Extract the [X, Y] coordinate from the center of the cell holding the provided text.  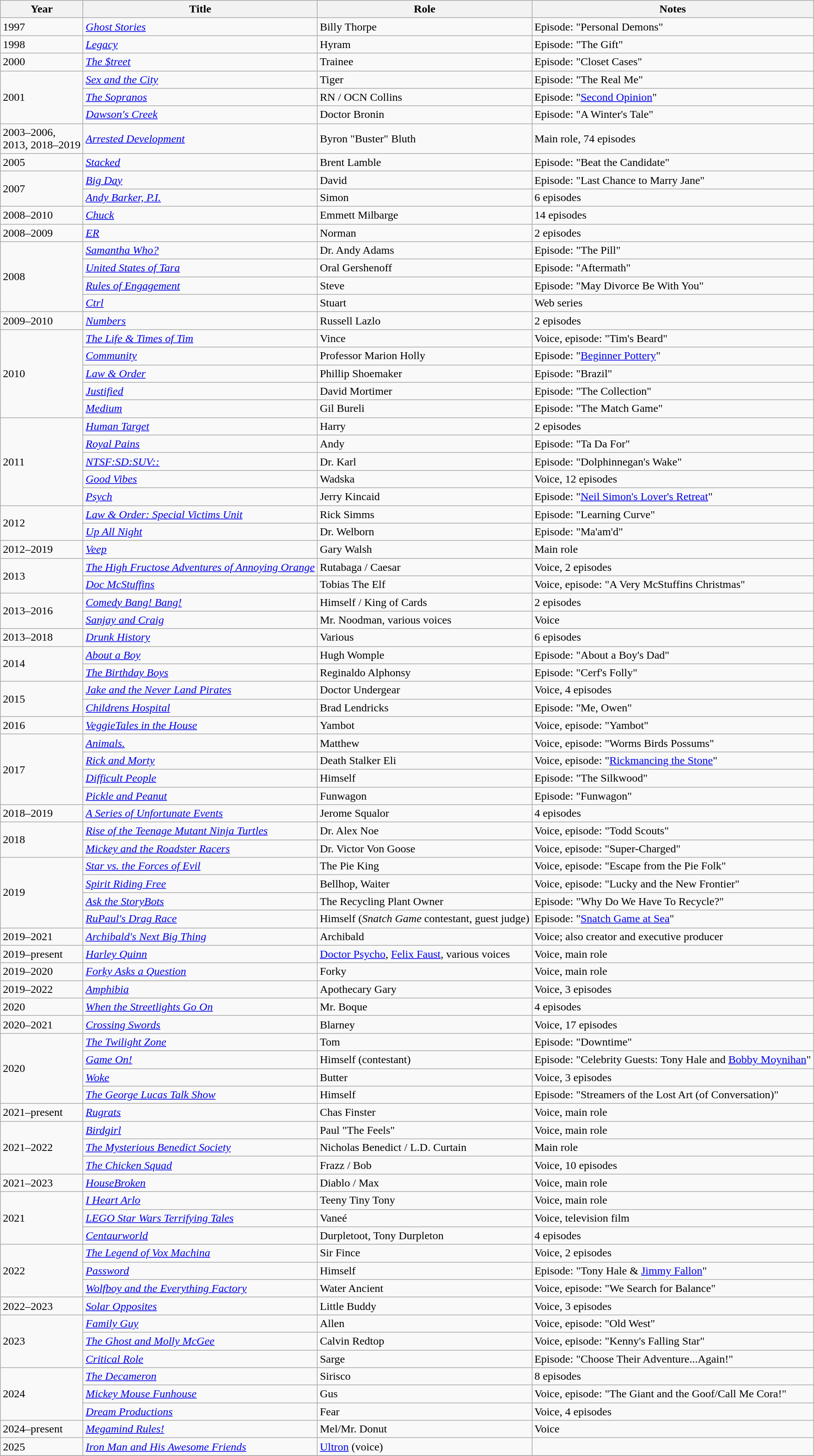
Game On! [201, 1059]
Episode: "Last Chance to Marry Jane" [673, 180]
Archibald [424, 936]
Mel/Mr. Donut [424, 1429]
Voice, episode: "Worms Birds Possums" [673, 743]
Rick Simms [424, 514]
Critical Role [201, 1358]
2021 [42, 1218]
Royal Pains [201, 444]
Mickey Mouse Funhouse [201, 1394]
2019–present [42, 954]
Ask the StoryBots [201, 901]
Wadska [424, 479]
2007 [42, 189]
Woke [201, 1077]
Ctrl [201, 303]
Dawson's Creek [201, 115]
Episode: "The Silkwood" [673, 778]
Yambot [424, 725]
Notes [673, 9]
Teeny Tiny Tony [424, 1200]
Norman [424, 232]
VeggieTales in the House [201, 725]
RN / OCN Collins [424, 97]
2019–2021 [42, 936]
Voice, episode: "We Search for Balance" [673, 1288]
The George Lucas Talk Show [201, 1095]
Calvin Redtop [424, 1341]
Voice, episode: "Old West" [673, 1323]
Voice, episode: "Escape from the Pie Folk" [673, 866]
2015 [42, 699]
Star vs. the Forces of Evil [201, 866]
Episode: "The Real Me" [673, 80]
Funwagon [424, 795]
Childrens Hospital [201, 708]
2013–2018 [42, 637]
Death Stalker Eli [424, 760]
2005 [42, 162]
Doctor Bronin [424, 115]
Gary Walsh [424, 550]
Solar Opposites [201, 1306]
Forky [424, 972]
Brent Lamble [424, 162]
Veep [201, 550]
The Birthday Boys [201, 673]
Doctor Undergear [424, 690]
Jake and the Never Land Pirates [201, 690]
Episode: "Aftermath" [673, 268]
2018 [42, 840]
Mr. Boque [424, 1007]
Comedy Bang! Bang! [201, 602]
The Twilight Zone [201, 1042]
2008 [42, 277]
2013 [42, 576]
Episode: "Why Do We Have To Recycle?" [673, 901]
Hugh Womple [424, 655]
HouseBroken [201, 1183]
2003–2006,2013, 2018–2019 [42, 139]
2017 [42, 769]
Voice, episode: "Kenny's Falling Star" [673, 1341]
Episode: "Me, Owen" [673, 708]
Episode: "Beat the Candidate" [673, 162]
Samantha Who? [201, 251]
Reginaldo Alphonsy [424, 673]
Hyram [424, 44]
Voice, episode: "Yambot" [673, 725]
Vince [424, 338]
2012–2019 [42, 550]
Harry [424, 426]
Role [424, 9]
Oral Gershenoff [424, 268]
Rise of the Teenage Mutant Ninja Turtles [201, 831]
Phillip Shoemaker [424, 373]
Law & Order [201, 373]
Sex and the City [201, 80]
Episode: "Ta Da For" [673, 444]
When the Streetlights Go On [201, 1007]
2018–2019 [42, 814]
2019 [42, 893]
Gil Bureli [424, 409]
Russell Lazlo [424, 321]
Rutabaga / Caesar [424, 567]
Harley Quinn [201, 954]
Episode: "Choose Their Adventure...Again!" [673, 1358]
Tom [424, 1042]
2019–2020 [42, 972]
Forky Asks a Question [201, 972]
Blarney [424, 1024]
Sir Fince [424, 1253]
Episode: "Tony Hale & Jimmy Fallon" [673, 1271]
Billy Thorpe [424, 27]
Episode: "The Match Game" [673, 409]
Dr. Victor Von Goose [424, 849]
The Decameron [201, 1376]
Voice, episode: "Rickmancing the Stone" [673, 760]
Voice, 17 episodes [673, 1024]
Sarge [424, 1358]
Episode: "Dolphinnegan's Wake" [673, 461]
Tiger [424, 80]
I Heart Arlo [201, 1200]
Fear [424, 1412]
Durpletoot, Tony Durpleton [424, 1236]
Gus [424, 1394]
Byron "Buster" Bluth [424, 139]
Vaneé [424, 1218]
Year [42, 9]
Brad Lendricks [424, 708]
Episode: "Neil Simon's Lover's Retreat" [673, 496]
1998 [42, 44]
Law & Order: Special Victims Unit [201, 514]
8 episodes [673, 1376]
Voice, episode: "The Giant and the Goof/Call Me Cora!" [673, 1394]
Simon [424, 197]
ER [201, 232]
Legacy [201, 44]
The Recycling Plant Owner [424, 901]
Jerry Kincaid [424, 496]
Tobias The Elf [424, 585]
Ultron (voice) [424, 1447]
Episode: "May Divorce Be With You" [673, 286]
Psych [201, 496]
Birdgirl [201, 1130]
Allen [424, 1323]
Dream Productions [201, 1412]
The Legend of Vox Machina [201, 1253]
Voice, episode: "A Very McStuffins Christmas" [673, 585]
Episode: "Funwagon" [673, 795]
2009–2010 [42, 321]
A Series of Unfortunate Events [201, 814]
Web series [673, 303]
Numbers [201, 321]
Sanjay and Craig [201, 620]
2012 [42, 523]
2013–2016 [42, 611]
2020–2021 [42, 1024]
David [424, 180]
2022–2023 [42, 1306]
LEGO Star Wars Terrifying Tales [201, 1218]
Voice, episode: "Super-Charged" [673, 849]
Professor Marion Holly [424, 356]
Justified [201, 391]
Main role, 74 episodes [673, 139]
Episode: "Closet Cases" [673, 62]
Episode: "The Pill" [673, 251]
Andy [424, 444]
RuPaul's Drag Race [201, 919]
Doc McStuffins [201, 585]
2021–2022 [42, 1148]
Dr. Welborn [424, 532]
NTSF:SD:SUV:: [201, 461]
2014 [42, 664]
Family Guy [201, 1323]
Voice, 10 episodes [673, 1165]
Nicholas Benedict / L.D. Curtain [424, 1148]
2021–present [42, 1113]
About a Boy [201, 655]
2019–2022 [42, 989]
Drunk History [201, 637]
Chas Finster [424, 1113]
Voice, episode: "Todd Scouts" [673, 831]
Password [201, 1271]
The Chicken Squad [201, 1165]
Apothecary Gary [424, 989]
Crossing Swords [201, 1024]
Voice, episode: "Tim's Beard" [673, 338]
Archibald's Next Big Thing [201, 936]
Rugrats [201, 1113]
Butter [424, 1077]
The $treet [201, 62]
Voice, 12 episodes [673, 479]
Paul "The Feels" [424, 1130]
Water Ancient [424, 1288]
2024 [42, 1394]
Iron Man and His Awesome Friends [201, 1447]
Mr. Noodman, various voices [424, 620]
Animals. [201, 743]
Episode: "About a Boy's Dad" [673, 655]
The Mysterious Benedict Society [201, 1148]
Megamind Rules! [201, 1429]
Rules of Engagement [201, 286]
United States of Tara [201, 268]
2011 [42, 461]
Episode: "Ma'am'd" [673, 532]
Medium [201, 409]
Andy Barker, P.I. [201, 197]
2016 [42, 725]
Frazz / Bob [424, 1165]
Dr. Andy Adams [424, 251]
Spirit Riding Free [201, 884]
Arrested Development [201, 139]
2021–2023 [42, 1183]
2025 [42, 1447]
The Life & Times of Tim [201, 338]
Jerome Squalor [424, 814]
Diablo / Max [424, 1183]
Episode: "Brazil" [673, 373]
Episode: "Downtime" [673, 1042]
Stuart [424, 303]
Episode: "Snatch Game at Sea" [673, 919]
Up All Night [201, 532]
2010 [42, 373]
Pickle and Peanut [201, 795]
David Mortimer [424, 391]
Himself / King of Cards [424, 602]
The Ghost and Molly McGee [201, 1341]
The Pie King [424, 866]
2022 [42, 1271]
Dr. Karl [424, 461]
Voice; also creator and executive producer [673, 936]
Episode: "Celebrity Guests: Tony Hale and Bobby Moynihan" [673, 1059]
Centaurworld [201, 1236]
Stacked [201, 162]
Episode: "The Collection" [673, 391]
Amphibia [201, 989]
2023 [42, 1341]
Difficult People [201, 778]
Episode: "Second Opinion" [673, 97]
Himself (contestant) [424, 1059]
Bellhop, Waiter [424, 884]
Wolfboy and the Everything Factory [201, 1288]
Title [201, 9]
14 episodes [673, 215]
Doctor Psycho, Felix Faust, various voices [424, 954]
Episode: "Beginner Pottery" [673, 356]
Community [201, 356]
Himself (Snatch Game contestant, guest judge) [424, 919]
2000 [42, 62]
Big Day [201, 180]
Trainee [424, 62]
Episode: "The Gift" [673, 44]
Various [424, 637]
2001 [42, 97]
2008–2009 [42, 232]
Steve [424, 286]
The High Fructose Adventures of Annoying Orange [201, 567]
Episode: "Personal Demons" [673, 27]
Emmett Milbarge [424, 215]
Voice, episode: "Lucky and the New Frontier" [673, 884]
Episode: "Cerf's Folly" [673, 673]
1997 [42, 27]
Good Vibes [201, 479]
Chuck [201, 215]
Human Target [201, 426]
Ghost Stories [201, 27]
Sirisco [424, 1376]
Dr. Alex Noe [424, 831]
2024–present [42, 1429]
The Sopranos [201, 97]
Voice, television film [673, 1218]
Episode: "Streamers of the Lost Art (of Conversation)" [673, 1095]
Mickey and the Roadster Racers [201, 849]
Episode: "Learning Curve" [673, 514]
Matthew [424, 743]
Rick and Morty [201, 760]
Episode: "A Winter's Tale" [673, 115]
2008–2010 [42, 215]
Little Buddy [424, 1306]
